Detect which cell encompasses the target text, then output its (x, y) center coordinate. 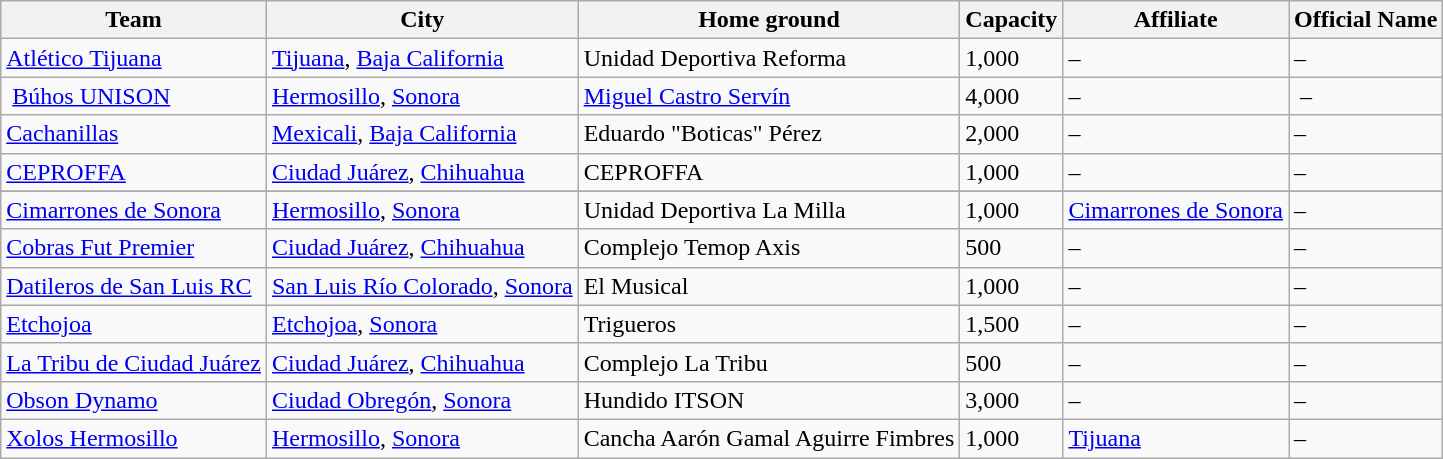
Mexicali, Baja California (422, 134)
4,000 (1012, 96)
El Musical (769, 286)
Team (134, 20)
City (422, 20)
Cobras Fut Premier (134, 248)
Official Name (1366, 20)
1,500 (1012, 324)
Atlético Tijuana (134, 58)
Complejo Temop Axis (769, 248)
Datileros de San Luis RC (134, 286)
Miguel Castro Servín (769, 96)
Obson Dynamo (134, 400)
2,000 (1012, 134)
La Tribu de Ciudad Juárez (134, 362)
Tijuana (1176, 438)
Trigueros (769, 324)
Cachanillas (134, 134)
San Luis Río Colorado, Sonora (422, 286)
Hundido ITSON (769, 400)
Unidad Deportiva La Milla (769, 210)
Affiliate (1176, 20)
Home ground (769, 20)
Etchojoa, Sonora (422, 324)
Complejo La Tribu (769, 362)
3,000 (1012, 400)
Xolos Hermosillo (134, 438)
Capacity (1012, 20)
Tijuana, Baja California (422, 58)
Unidad Deportiva Reforma (769, 58)
Etchojoa (134, 324)
Búhos UNISON (134, 96)
Ciudad Obregón, Sonora (422, 400)
Eduardo "Boticas" Pérez (769, 134)
Cancha Aarón Gamal Aguirre Fimbres (769, 438)
